Search for the cell housing the specified text and yield its (X, Y) center coordinate. 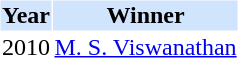
Winner (146, 15)
Year (26, 15)
